Identify which cell holds the provided text, then report its (X, Y) central coordinate. 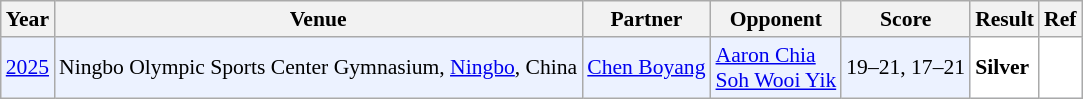
Ningbo Olympic Sports Center Gymnasium, Ningbo, China (318, 68)
Venue (318, 19)
2025 (28, 68)
Score (906, 19)
Chen Boyang (646, 68)
Silver (1004, 68)
Aaron Chia Soh Wooi Yik (776, 68)
Partner (646, 19)
Ref (1060, 19)
Opponent (776, 19)
Result (1004, 19)
19–21, 17–21 (906, 68)
Year (28, 19)
